Detect which cell encompasses the target text, then output its (X, Y) center coordinate. 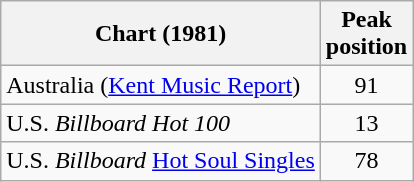
U.S. Billboard Hot 100 (161, 123)
78 (366, 161)
91 (366, 85)
13 (366, 123)
Peakposition (366, 34)
Chart (1981) (161, 34)
Australia (Kent Music Report) (161, 85)
U.S. Billboard Hot Soul Singles (161, 161)
